Identify which cell holds the provided text, then report its (X, Y) central coordinate. 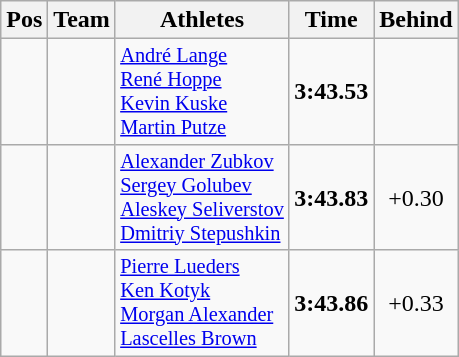
Alexander ZubkovSergey GolubevAleskey SeliverstovDmitriy Stepushkin (202, 197)
+0.33 (416, 303)
Behind (416, 20)
+0.30 (416, 197)
Pos (24, 20)
3:43.83 (332, 197)
Team (82, 20)
3:43.53 (332, 92)
André LangeRené HoppeKevin KuskeMartin Putze (202, 92)
Athletes (202, 20)
Time (332, 20)
Pierre LuedersKen KotykMorgan AlexanderLascelles Brown (202, 303)
3:43.86 (332, 303)
